Provide the [X, Y] coordinate of the cell's center where the given text is located.  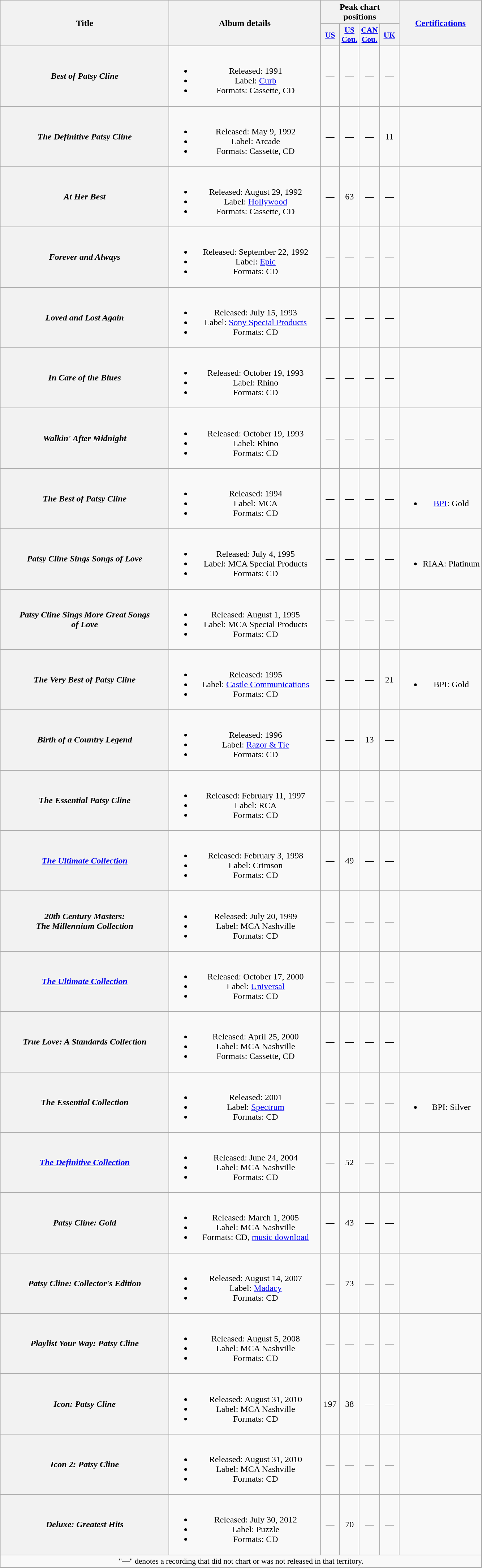
Released: July 30, 2012Label: PuzzleFormats: CD [245, 1525]
13 [369, 740]
USCou. [349, 35]
38 [349, 1404]
BPI: Silver [440, 1102]
Released: October 17, 2000Label: UniversalFormats: CD [245, 981]
Released: 1991Label: CurbFormats: Cassette, CD [245, 76]
Released: May 9, 1992Label: ArcadeFormats: Cassette, CD [245, 137]
52 [349, 1163]
Forever and Always [85, 257]
Released: August 14, 2007Label: MadacyFormats: CD [245, 1283]
Deluxe: Greatest Hits [85, 1525]
Playlist Your Way: Patsy Cline [85, 1343]
Best of Patsy Cline [85, 76]
Released: 2001Label: SpectrumFormats: CD [245, 1102]
43 [349, 1223]
63 [349, 197]
Released: August 1, 1995Label: MCA Special ProductsFormats: CD [245, 619]
Icon: Patsy Cline [85, 1404]
Released: April 25, 2000Label: MCA NashvilleFormats: Cassette, CD [245, 1042]
Birth of a Country Legend [85, 740]
The Definitive Collection [85, 1163]
Released: February 11, 1997Label: RCAFormats: CD [245, 801]
Patsy Cline Sings More Great Songsof Love [85, 619]
At Her Best [85, 197]
Title [85, 23]
21 [390, 680]
"—" denotes a recording that did not chart or was not released in that territory. [241, 1561]
Patsy Cline: Gold [85, 1223]
The Best of Patsy Cline [85, 499]
Walkin' After Midnight [85, 438]
Certifications [440, 23]
73 [349, 1283]
20th Century Masters:The Millennium Collection [85, 921]
70 [349, 1525]
The Essential Collection [85, 1102]
UK [390, 35]
Released: August 29, 1992Label: HollywoodFormats: Cassette, CD [245, 197]
Released: 1995Label: Castle CommunicationsFormats: CD [245, 680]
Released: February 3, 1998Label: CrimsonFormats: CD [245, 861]
Released: July 20, 1999Label: MCA NashvilleFormats: CD [245, 921]
Icon 2: Patsy Cline [85, 1464]
CANCou. [369, 35]
US [330, 35]
Released: 1996Label: Razor & TieFormats: CD [245, 740]
The Definitive Patsy Cline [85, 137]
Patsy Cline Sings Songs of Love [85, 559]
Released: September 22, 1992Label: EpicFormats: CD [245, 257]
11 [390, 137]
Released: July 15, 1993Label: Sony Special ProductsFormats: CD [245, 317]
Peak chart positions [360, 12]
The Essential Patsy Cline [85, 801]
Album details [245, 23]
In Care of the Blues [85, 378]
Loved and Lost Again [85, 317]
197 [330, 1404]
Patsy Cline: Collector's Edition [85, 1283]
True Love: A Standards Collection [85, 1042]
Released: July 4, 1995Label: MCA Special ProductsFormats: CD [245, 559]
49 [349, 861]
Released: 1994Label: MCAFormats: CD [245, 499]
Released: June 24, 2004Label: MCA NashvilleFormats: CD [245, 1163]
RIAA: Platinum [440, 559]
Released: August 5, 2008Label: MCA NashvilleFormats: CD [245, 1343]
The Very Best of Patsy Cline [85, 680]
Released: March 1, 2005Label: MCA NashvilleFormats: CD, music download [245, 1223]
